For the text-containing cell, return its midpoint in (X, Y) coordinate format. 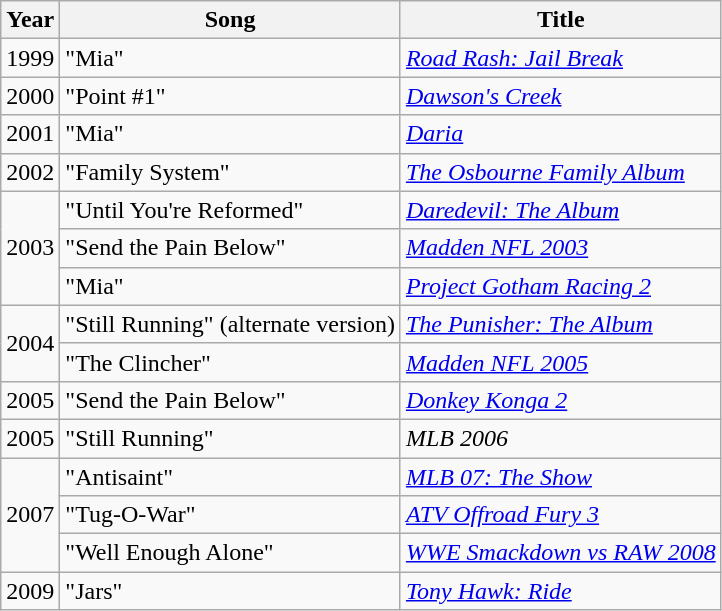
"Well Enough Alone" (230, 553)
Title (560, 20)
2009 (30, 591)
"Still Running" (230, 438)
2000 (30, 96)
"Tug-O-War" (230, 515)
2002 (30, 172)
Dawson's Creek (560, 96)
2001 (30, 134)
2007 (30, 515)
"Jars" (230, 591)
Road Rash: Jail Break (560, 58)
WWE Smackdown vs RAW 2008 (560, 553)
"Family System" (230, 172)
Year (30, 20)
MLB 2006 (560, 438)
"Point #1" (230, 96)
"Antisaint" (230, 477)
Daredevil: The Album (560, 210)
Madden NFL 2003 (560, 248)
MLB 07: The Show (560, 477)
2003 (30, 248)
Daria (560, 134)
"The Clincher" (230, 362)
"Still Running" (alternate version) (230, 324)
Donkey Konga 2 (560, 400)
2004 (30, 343)
1999 (30, 58)
The Osbourne Family Album (560, 172)
Song (230, 20)
Tony Hawk: Ride (560, 591)
"Until You're Reformed" (230, 210)
The Punisher: The Album (560, 324)
Madden NFL 2005 (560, 362)
Project Gotham Racing 2 (560, 286)
ATV Offroad Fury 3 (560, 515)
